Output the (X, Y) coordinate of the center of the cell containing the given text.  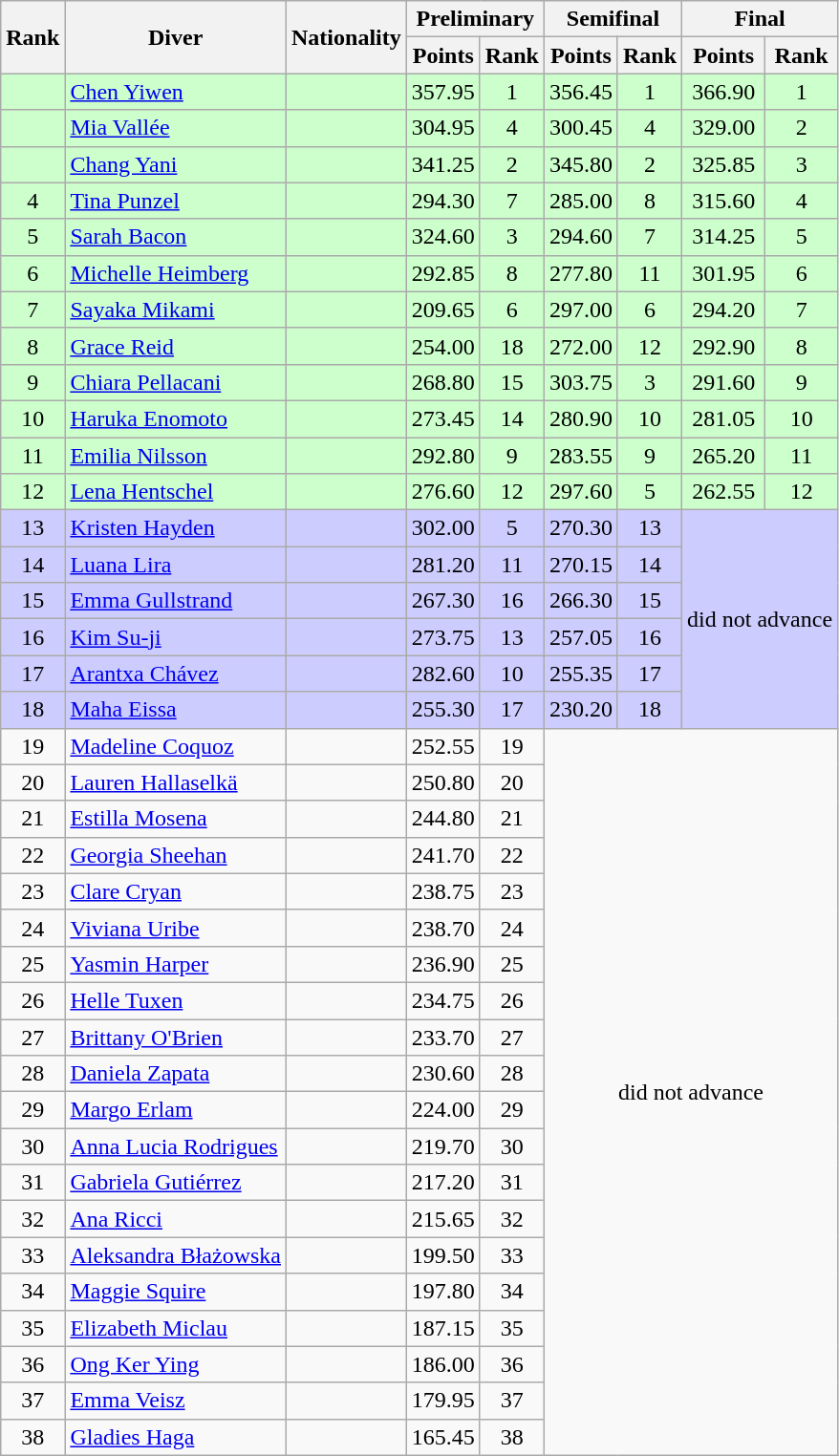
Anna Lucia Rodrigues (176, 1146)
Luana Lira (176, 565)
294.60 (581, 237)
Chen Yiwen (176, 92)
292.85 (443, 273)
Emilia Nilsson (176, 456)
294.20 (724, 310)
297.00 (581, 310)
Emma Veisz (176, 1401)
270.15 (581, 565)
301.95 (724, 273)
345.80 (581, 164)
Brittany O'Brien (176, 1037)
233.70 (443, 1037)
281.20 (443, 565)
315.60 (724, 201)
Helle Tuxen (176, 1000)
292.90 (724, 346)
366.90 (724, 92)
Viviana Uribe (176, 928)
Maha Eissa (176, 710)
285.00 (581, 201)
302.00 (443, 528)
Diver (176, 37)
314.25 (724, 237)
Elizabeth Miclau (176, 1328)
Yasmin Harper (176, 964)
Estilla Mosena (176, 819)
165.45 (443, 1437)
Margo Erlam (176, 1110)
199.50 (443, 1255)
292.80 (443, 456)
Madeline Coquoz (176, 746)
277.80 (581, 273)
Aleksandra Błażowska (176, 1255)
238.75 (443, 891)
187.15 (443, 1328)
215.65 (443, 1219)
Gladies Haga (176, 1437)
219.70 (443, 1146)
282.60 (443, 674)
273.45 (443, 418)
357.95 (443, 92)
341.25 (443, 164)
252.55 (443, 746)
230.20 (581, 710)
241.70 (443, 855)
234.75 (443, 1000)
Lena Hentschel (176, 492)
Semifinal (613, 19)
Gabriela Gutiérrez (176, 1183)
297.60 (581, 492)
257.05 (581, 637)
Preliminary (475, 19)
267.30 (443, 601)
Tina Punzel (176, 201)
Georgia Sheehan (176, 855)
325.85 (724, 164)
300.45 (581, 128)
Michelle Heimberg (176, 273)
Haruka Enomoto (176, 418)
262.55 (724, 492)
Mia Vallée (176, 128)
244.80 (443, 819)
Chang Yani (176, 164)
250.80 (443, 782)
Maggie Squire (176, 1292)
Nationality (347, 37)
329.00 (724, 128)
304.95 (443, 128)
Grace Reid (176, 346)
224.00 (443, 1110)
Arantxa Chávez (176, 674)
Clare Cryan (176, 891)
Final (761, 19)
Lauren Hallaselkä (176, 782)
Chiara Pellacani (176, 382)
217.20 (443, 1183)
291.60 (724, 382)
276.60 (443, 492)
255.35 (581, 674)
Kim Su-ji (176, 637)
283.55 (581, 456)
294.30 (443, 201)
230.60 (443, 1074)
280.90 (581, 418)
270.30 (581, 528)
Ong Ker Ying (176, 1364)
197.80 (443, 1292)
303.75 (581, 382)
Ana Ricci (176, 1219)
266.30 (581, 601)
281.05 (724, 418)
238.70 (443, 928)
254.00 (443, 346)
265.20 (724, 456)
Sarah Bacon (176, 237)
268.80 (443, 382)
Kristen Hayden (176, 528)
356.45 (581, 92)
Sayaka Mikami (176, 310)
Emma Gullstrand (176, 601)
179.95 (443, 1401)
209.65 (443, 310)
236.90 (443, 964)
324.60 (443, 237)
255.30 (443, 710)
273.75 (443, 637)
272.00 (581, 346)
186.00 (443, 1364)
Daniela Zapata (176, 1074)
